Detect which cell encompasses the target text, then output its [X, Y] center coordinate. 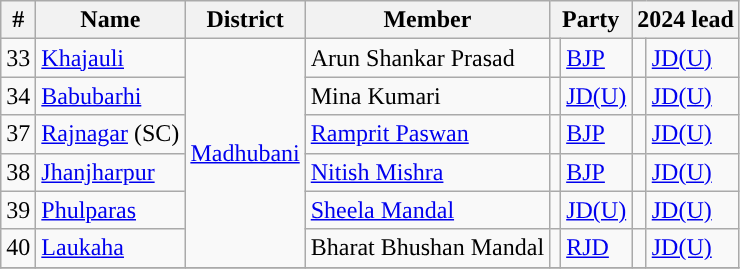
34 [18, 96]
2024 lead [686, 20]
Name [110, 20]
# [18, 20]
Arun Shankar Prasad [427, 58]
Jhanjharpur [110, 172]
Rajnagar (SC) [110, 134]
District [245, 20]
Babubarhi [110, 96]
Nitish Mishra [427, 172]
39 [18, 210]
Laukaha [110, 248]
Mina Kumari [427, 96]
Ramprit Paswan [427, 134]
Khajauli [110, 58]
37 [18, 134]
38 [18, 172]
Phulparas [110, 210]
40 [18, 248]
Madhubani [245, 153]
Member [427, 20]
RJD [596, 248]
Bharat Bhushan Mandal [427, 248]
Party [591, 20]
33 [18, 58]
Sheela Mandal [427, 210]
